Pinpoint the cell where the given text exists, returning its (X, Y) midpoint coordinate. 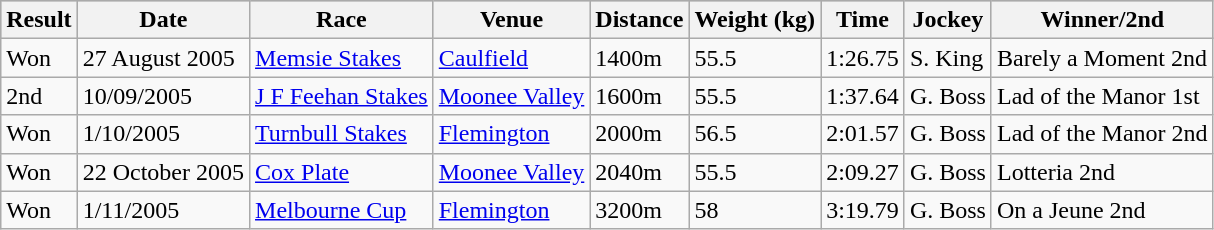
1:37.64 (863, 96)
Jockey (948, 20)
Memsie Stakes (342, 58)
On a Jeune 2nd (1102, 210)
1/11/2005 (163, 210)
3200m (640, 210)
Cox Plate (342, 172)
Date (163, 20)
Turnbull Stakes (342, 134)
56.5 (755, 134)
J F Feehan Stakes (342, 96)
Barely a Moment 2nd (1102, 58)
10/09/2005 (163, 96)
27 August 2005 (163, 58)
Melbourne Cup (342, 210)
2nd (39, 96)
Lad of the Manor 2nd (1102, 134)
Caulfield (512, 58)
Venue (512, 20)
Weight (kg) (755, 20)
Time (863, 20)
22 October 2005 (163, 172)
3:19.79 (863, 210)
Lad of the Manor 1st (1102, 96)
Race (342, 20)
1/10/2005 (163, 134)
58 (755, 210)
1600m (640, 96)
Lotteria 2nd (1102, 172)
Distance (640, 20)
2:01.57 (863, 134)
1400m (640, 58)
2040m (640, 172)
Result (39, 20)
S. King (948, 58)
2:09.27 (863, 172)
2000m (640, 134)
Winner/2nd (1102, 20)
1:26.75 (863, 58)
